Identify which cell holds the provided text, then report its [X, Y] central coordinate. 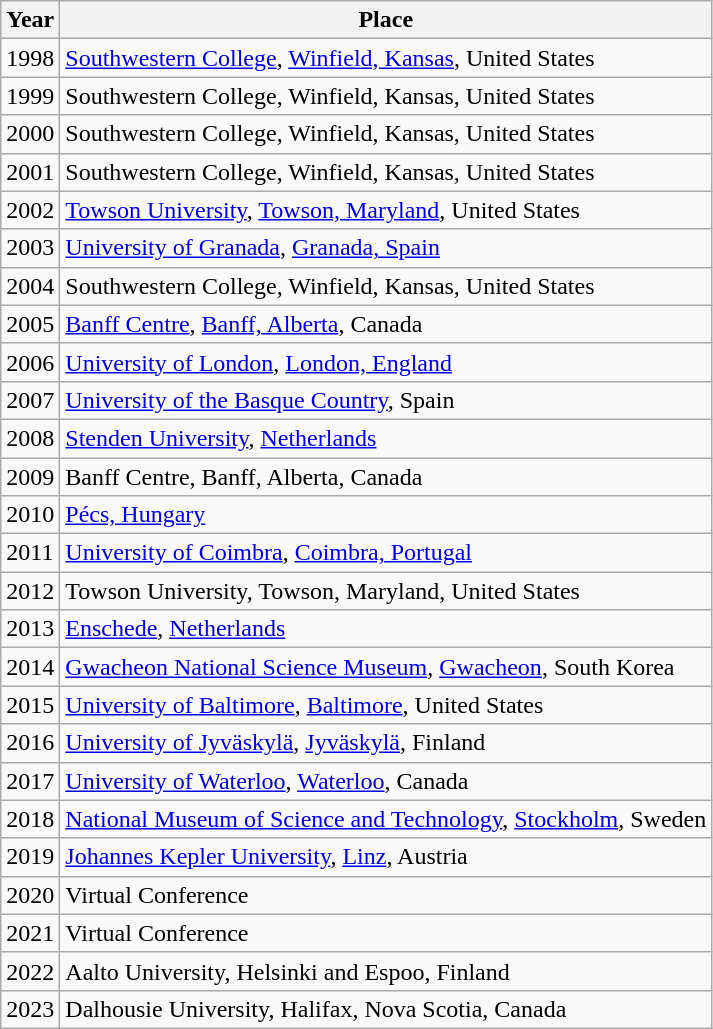
Stenden University, Netherlands [386, 438]
2017 [30, 781]
Pécs, Hungary [386, 515]
2022 [30, 971]
Johannes Kepler University, Linz, Austria [386, 857]
Gwacheon National Science Museum, Gwacheon, South Korea [386, 667]
2009 [30, 477]
1999 [30, 96]
2007 [30, 400]
2012 [30, 591]
University of London, London, England [386, 362]
2011 [30, 553]
2014 [30, 667]
2003 [30, 248]
2005 [30, 324]
Enschede, Netherlands [386, 629]
University of Coimbra, Coimbra, Portugal [386, 553]
University of Baltimore, Baltimore, United States [386, 705]
Aalto University, Helsinki and Espoo, Finland [386, 971]
2001 [30, 172]
Dalhousie University, Halifax, Nova Scotia, Canada [386, 1009]
2019 [30, 857]
University of the Basque Country, Spain [386, 400]
2002 [30, 210]
Place [386, 20]
2010 [30, 515]
2008 [30, 438]
2006 [30, 362]
Year [30, 20]
University of Waterloo, Waterloo, Canada [386, 781]
National Museum of Science and Technology, Stockholm, Sweden [386, 819]
2018 [30, 819]
2000 [30, 134]
University of Granada, Granada, Spain [386, 248]
2013 [30, 629]
1998 [30, 58]
2021 [30, 933]
2020 [30, 895]
2004 [30, 286]
2015 [30, 705]
2016 [30, 743]
2023 [30, 1009]
University of Jyväskylä, Jyväskylä, Finland [386, 743]
